Output the [X, Y] coordinate of the center of the cell containing the given text.  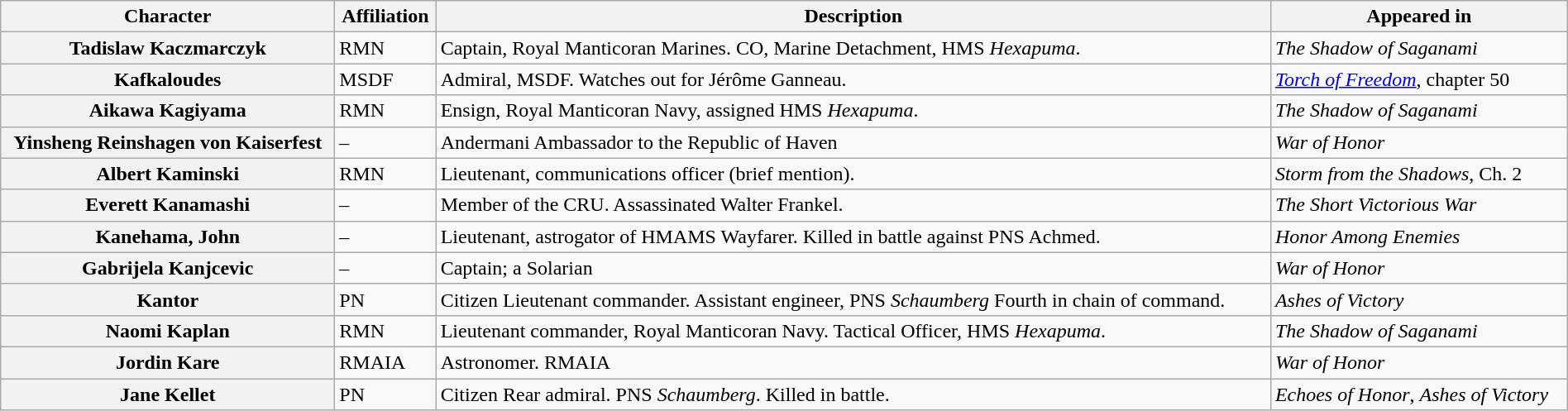
RMAIA [385, 362]
Kantor [168, 299]
Honor Among Enemies [1419, 237]
Kanehama, John [168, 237]
Captain; a Solarian [853, 268]
Lieutenant, communications officer (brief mention). [853, 174]
Echoes of Honor, Ashes of Victory [1419, 394]
MSDF [385, 79]
Tadislaw Kaczmarczyk [168, 48]
Member of the CRU. Assassinated Walter Frankel. [853, 205]
Jane Kellet [168, 394]
Ensign, Royal Manticoran Navy, assigned HMS Hexapuma. [853, 111]
Citizen Lieutenant commander. Assistant engineer, PNS Schaumberg Fourth in chain of command. [853, 299]
Captain, Royal Manticoran Marines. CO, Marine Detachment, HMS Hexapuma. [853, 48]
Appeared in [1419, 17]
Gabrijela Kanjcevic [168, 268]
Albert Kaminski [168, 174]
Lieutenant, astrogator of HMAMS Wayfarer. Killed in battle against PNS Achmed. [853, 237]
Naomi Kaplan [168, 331]
Kafkaloudes [168, 79]
Admiral, MSDF. Watches out for Jérôme Ganneau. [853, 79]
Citizen Rear admiral. PNS Schaumberg. Killed in battle. [853, 394]
Description [853, 17]
Jordin Kare [168, 362]
Everett Kanamashi [168, 205]
The Short Victorious War [1419, 205]
Character [168, 17]
Ashes of Victory [1419, 299]
Astronomer. RMAIA [853, 362]
Yinsheng Reinshagen von Kaiserfest [168, 142]
Torch of Freedom, chapter 50 [1419, 79]
Storm from the Shadows, Ch. 2 [1419, 174]
Affiliation [385, 17]
Aikawa Kagiyama [168, 111]
Lieutenant commander, Royal Manticoran Navy. Tactical Officer, HMS Hexapuma. [853, 331]
Andermani Ambassador to the Republic of Haven [853, 142]
